Find where the given text appears and provide that cell's center as [x, y] coordinate. 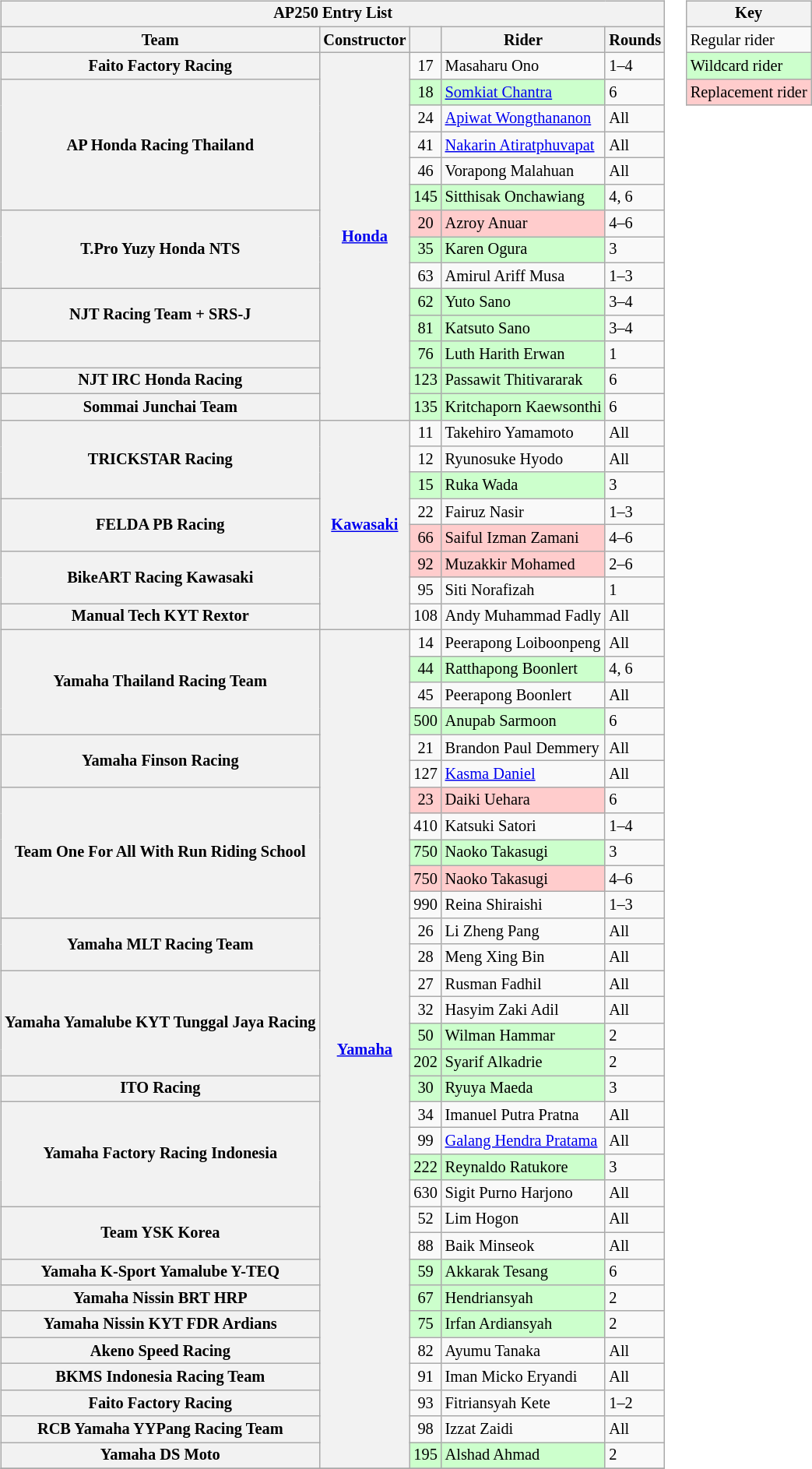
Luth Harith Erwan [523, 354]
59 [425, 1272]
Azroy Anuar [523, 224]
BKMS Indonesia Racing Team [160, 1377]
92 [425, 564]
Ryunosuke Hyodo [523, 460]
17 [425, 66]
44 [425, 669]
88 [425, 1245]
Anupab Sarmoon [523, 721]
63 [425, 276]
Karen Ogura [523, 250]
34 [425, 1115]
Ryuya Maeda [523, 1089]
Li Zheng Pang [523, 932]
Saiful Izman Zamani [523, 538]
BikeART Racing Kawasaki [160, 576]
95 [425, 590]
2–6 [635, 564]
Meng Xing Bin [523, 957]
Peerapong Boonlert [523, 696]
Team [160, 40]
Sommai Junchai Team [160, 407]
Yamaha Nissin BRT HRP [160, 1298]
Ruka Wada [523, 485]
Amirul Ariff Musa [523, 276]
222 [425, 1168]
14 [425, 643]
Alshad Ahmad [523, 1456]
630 [425, 1193]
35 [425, 250]
Hendriansyah [523, 1298]
Katsuto Sano [523, 329]
Honda [364, 237]
Wilman Hammar [523, 1036]
Hasyim Zaki Adil [523, 1010]
Sitthisak Onchawiang [523, 197]
Apiwat Wongthananon [523, 118]
Yamaha Finson Racing [160, 760]
Vorapong Malahuan [523, 171]
91 [425, 1377]
Yamaha Thailand Racing Team [160, 682]
AP250 Entry List [333, 14]
Yamaha DS Moto [160, 1456]
Sigit Purno Harjono [523, 1193]
Kasma Daniel [523, 774]
62 [425, 302]
75 [425, 1324]
Peerapong Loiboonpeng [523, 643]
50 [425, 1036]
135 [425, 407]
Brandon Paul Demmery [523, 748]
Rusman Fadhil [523, 984]
Manual Tech KYT Rextor [160, 617]
AP Honda Racing Thailand [160, 145]
Izzat Zaidi [523, 1429]
Syarif Alkadrie [523, 1062]
Replacement rider [749, 93]
20 [425, 224]
99 [425, 1141]
Rounds [635, 40]
46 [425, 171]
Reynaldo Ratukore [523, 1168]
FELDA PB Racing [160, 525]
Yamaha [364, 1048]
32 [425, 1010]
123 [425, 381]
82 [425, 1351]
Iman Micko Eryandi [523, 1377]
21 [425, 748]
Takehiro Yamamoto [523, 433]
Imanuel Putra Pratna [523, 1115]
Siti Norafizah [523, 590]
195 [425, 1456]
Reina Shiraishi [523, 905]
202 [425, 1062]
127 [425, 774]
Team YSK Korea [160, 1232]
Baik Minseok [523, 1245]
RCB Yamaha YYPang Racing Team [160, 1429]
66 [425, 538]
Constructor [364, 40]
26 [425, 932]
81 [425, 329]
Masaharu Ono [523, 66]
52 [425, 1220]
Katsuki Satori [523, 826]
Lim Hogon [523, 1220]
ITO Racing [160, 1089]
Regular rider [749, 40]
Irfan Ardiansyah [523, 1324]
TRICKSTAR Racing [160, 460]
12 [425, 460]
108 [425, 617]
Kawasaki [364, 525]
NJT Racing Team + SRS-J [160, 315]
23 [425, 800]
Andy Muhammad Fadly [523, 617]
98 [425, 1429]
22 [425, 512]
Somkiat Chantra [523, 93]
Rider [523, 40]
Team One For All With Run Riding School [160, 852]
Akkarak Tesang [523, 1272]
76 [425, 354]
Passawit Thitivararak [523, 381]
45 [425, 696]
18 [425, 93]
Muzakkir Mohamed [523, 564]
145 [425, 197]
Daiki Uehara [523, 800]
30 [425, 1089]
Kritchaporn Kaewsonthi [523, 407]
67 [425, 1298]
410 [425, 826]
Ayumu Tanaka [523, 1351]
Nakarin Atiratphuvapat [523, 145]
Yamaha Factory Racing Indonesia [160, 1154]
11 [425, 433]
Fitriansyah Kete [523, 1403]
Yamaha Nissin KYT FDR Ardians [160, 1324]
24 [425, 118]
Galang Hendra Pratama [523, 1141]
27 [425, 984]
Fairuz Nasir [523, 512]
Key [749, 14]
Yuto Sano [523, 302]
15 [425, 485]
NJT IRC Honda Racing [160, 381]
Yamaha K-Sport Yamalube Y-TEQ [160, 1272]
T.Pro Yuzy Honda NTS [160, 249]
Yamaha Yamalube KYT Tunggal Jaya Racing [160, 1023]
500 [425, 721]
Ratthapong Boonlert [523, 669]
Wildcard rider [749, 66]
Akeno Speed Racing [160, 1351]
1–2 [635, 1403]
41 [425, 145]
990 [425, 905]
93 [425, 1403]
Yamaha MLT Racing Team [160, 944]
28 [425, 957]
